Capture the cell that displays the provided text and extract its (x, y) central coordinate. 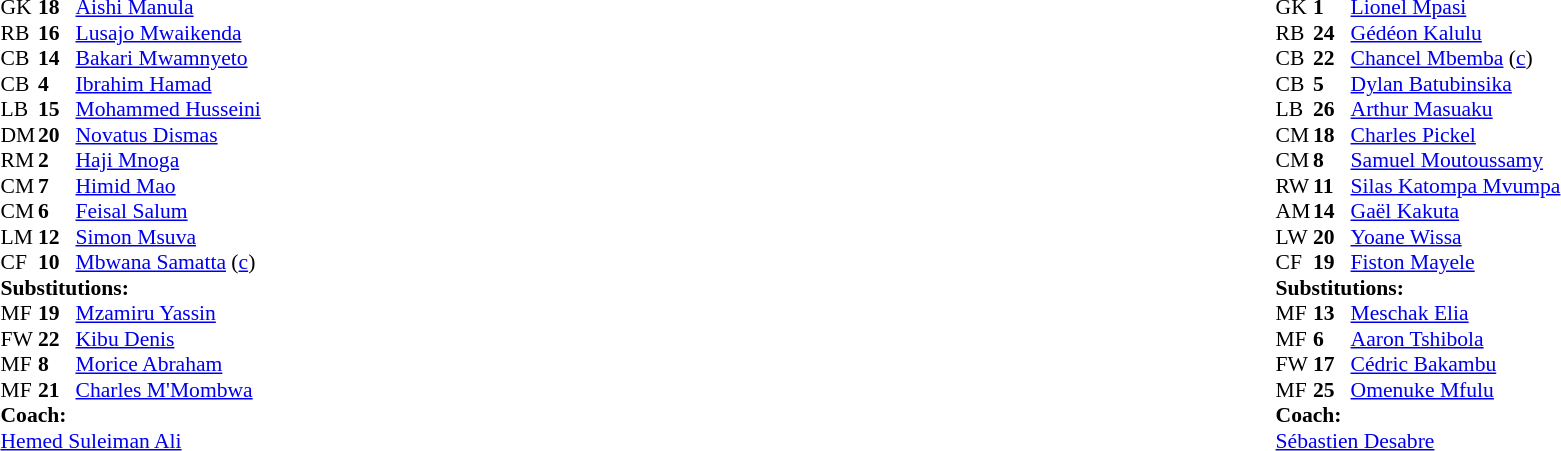
Simon Msuva (168, 237)
Dylan Batubinsika (1456, 84)
Fiston Mayele (1456, 263)
RW (1295, 186)
13 (1332, 313)
Charles M'Mombwa (168, 390)
10 (57, 263)
Samuel Moutoussamy (1456, 161)
Kibu Denis (168, 339)
LW (1295, 237)
15 (57, 109)
11 (1332, 186)
24 (1332, 33)
Himid Mao (168, 186)
4 (57, 84)
RM (19, 161)
21 (57, 390)
Novatus Dismas (168, 135)
Ibrahim Hamad (168, 84)
Bakari Mwamnyeto (168, 59)
12 (57, 237)
18 (1332, 135)
Morice Abraham (168, 365)
17 (1332, 365)
5 (1332, 84)
Mohammed Husseini (168, 109)
Chancel Mbemba (c) (1456, 59)
Gaël Kakuta (1456, 211)
Mbwana Samatta (c) (168, 263)
Yoane Wissa (1456, 237)
Cédric Bakambu (1456, 365)
Haji Mnoga (168, 161)
Feisal Salum (168, 211)
Gédéon Kalulu (1456, 33)
Arthur Masuaku (1456, 109)
Silas Katompa Mvumpa (1456, 186)
Charles Pickel (1456, 135)
7 (57, 186)
Mzamiru Yassin (168, 313)
AM (1295, 211)
Omenuke Mfulu (1456, 390)
DM (19, 135)
Lusajo Mwaikenda (168, 33)
2 (57, 161)
25 (1332, 390)
16 (57, 33)
LM (19, 237)
Meschak Elia (1456, 313)
26 (1332, 109)
Aaron Tshibola (1456, 339)
